For the text-containing cell, return its midpoint in (X, Y) coordinate format. 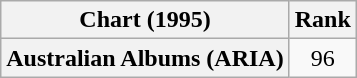
96 (322, 58)
Australian Albums (ARIA) (145, 58)
Rank (322, 20)
Chart (1995) (145, 20)
